Extract the [X, Y] coordinate from the center of the cell holding the provided text.  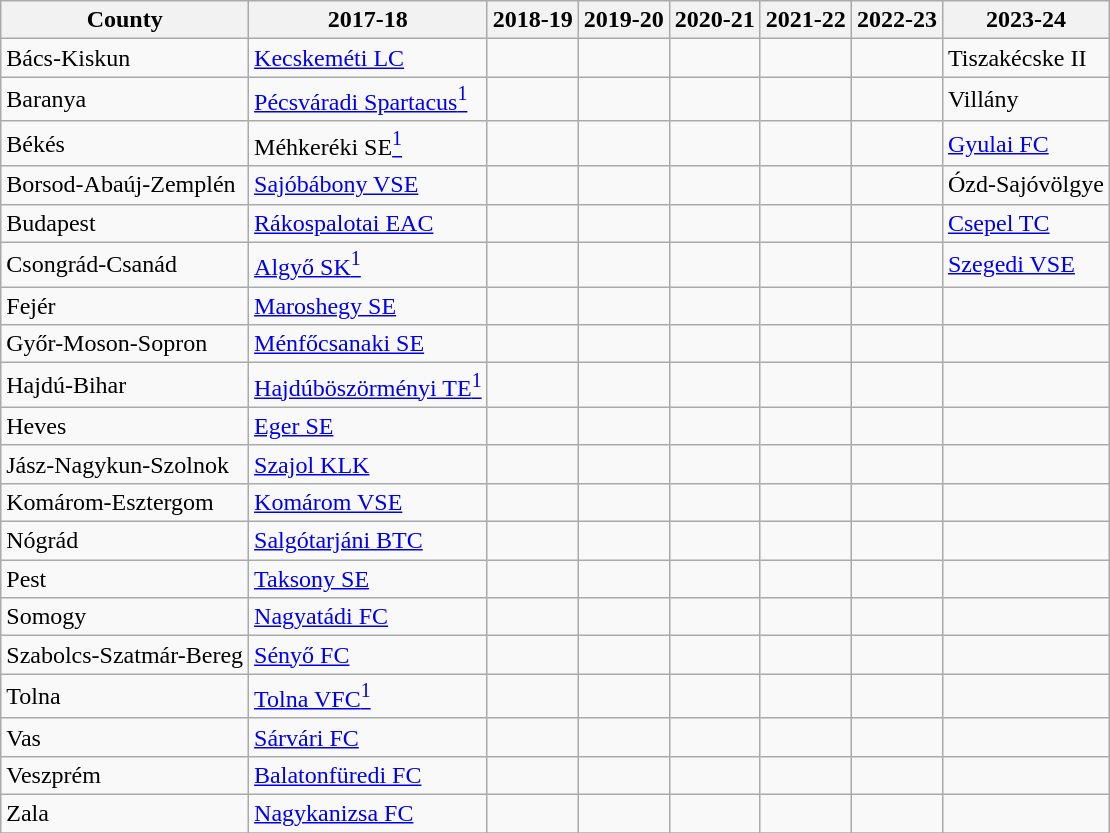
Veszprém [125, 775]
Pest [125, 579]
Sajóbábony VSE [368, 185]
Heves [125, 426]
Gyulai FC [1026, 144]
Békés [125, 144]
Nagyatádi FC [368, 617]
Vas [125, 737]
Baranya [125, 100]
Fejér [125, 306]
Ménfőcsanaki SE [368, 344]
Nógrád [125, 541]
Komárom-Esztergom [125, 502]
Pécsváradi Spartacus1 [368, 100]
Taksony SE [368, 579]
Sényő FC [368, 655]
County [125, 20]
2021-22 [806, 20]
Budapest [125, 223]
Eger SE [368, 426]
Sárvári FC [368, 737]
Maroshegy SE [368, 306]
Zala [125, 813]
2018-19 [532, 20]
Csepel TC [1026, 223]
Somogy [125, 617]
Kecskeméti LC [368, 58]
2019-20 [624, 20]
Hajdú-Bihar [125, 386]
Tolna VFC1 [368, 696]
Rákospalotai EAC [368, 223]
Győr-Moson-Sopron [125, 344]
Csongrád-Csanád [125, 264]
2020-21 [714, 20]
Ózd-Sajóvölgye [1026, 185]
Jász-Nagykun-Szolnok [125, 464]
Salgótarjáni BTC [368, 541]
Bács-Kiskun [125, 58]
2022-23 [896, 20]
Szegedi VSE [1026, 264]
Tiszakécske II [1026, 58]
2023-24 [1026, 20]
Balatonfüredi FC [368, 775]
Tolna [125, 696]
Szabolcs-Szatmár-Bereg [125, 655]
Komárom VSE [368, 502]
Nagykanizsa FC [368, 813]
Algyő SK1 [368, 264]
Villány [1026, 100]
2017-18 [368, 20]
Borsod-Abaúj-Zemplén [125, 185]
Méhkeréki SE1 [368, 144]
Szajol KLK [368, 464]
Hajdúböszörményi TE1 [368, 386]
